Output the (x, y) coordinate of the center of the cell containing the given text.  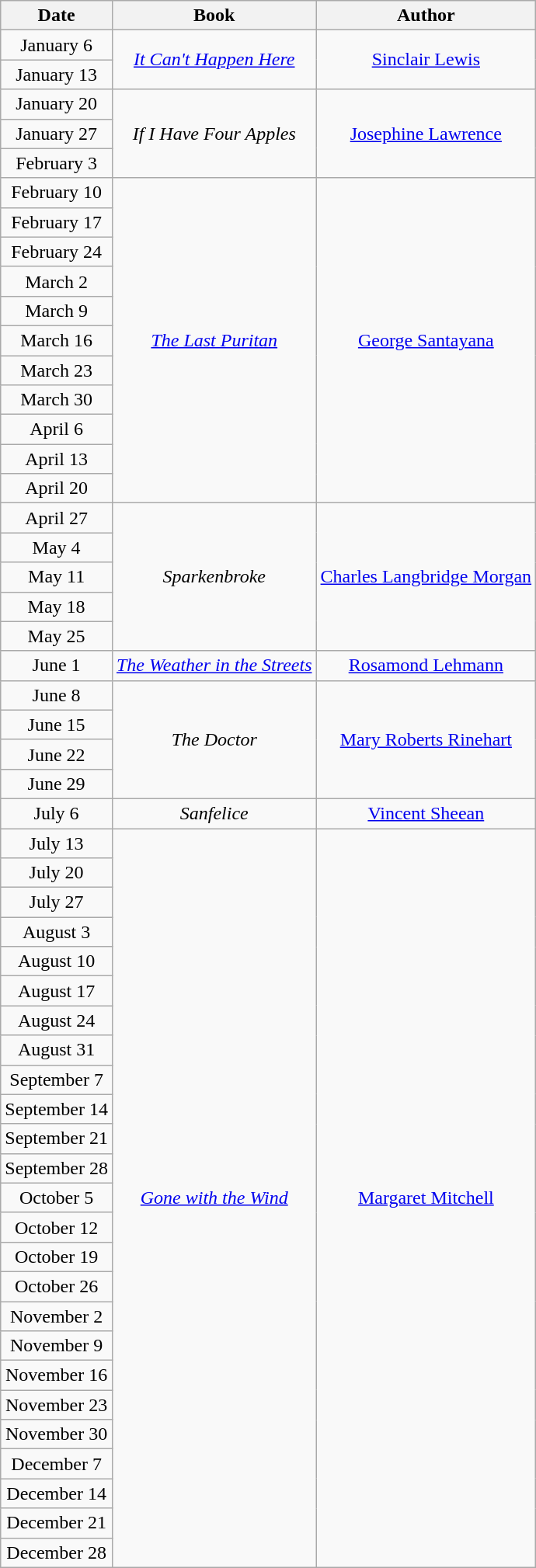
October 5 (57, 1198)
April 6 (57, 429)
George Santayana (426, 340)
The Last Puritan (214, 340)
February 10 (57, 193)
August 17 (57, 991)
September 7 (57, 1080)
November 30 (57, 1434)
June 29 (57, 784)
March 16 (57, 340)
Rosamond Lehmann (426, 666)
July 6 (57, 813)
Gone with the Wind (214, 1198)
April 13 (57, 459)
Margaret Mitchell (426, 1198)
Josephine Lawrence (426, 134)
November 9 (57, 1346)
March 9 (57, 311)
September 21 (57, 1139)
December 7 (57, 1464)
January 13 (57, 75)
July 20 (57, 873)
If I Have Four Apples (214, 134)
December 21 (57, 1523)
It Can't Happen Here (214, 60)
March 2 (57, 281)
February 24 (57, 252)
May 25 (57, 636)
Book (214, 16)
Mary Roberts Rinehart (426, 739)
Date (57, 16)
The Weather in the Streets (214, 666)
August 3 (57, 932)
August 10 (57, 961)
December 14 (57, 1493)
Sinclair Lewis (426, 60)
May 4 (57, 548)
July 27 (57, 902)
Sanfelice (214, 813)
May 11 (57, 577)
June 8 (57, 695)
October 19 (57, 1257)
November 23 (57, 1405)
September 14 (57, 1109)
January 6 (57, 45)
June 22 (57, 754)
January 20 (57, 104)
April 27 (57, 518)
November 2 (57, 1316)
September 28 (57, 1168)
October 12 (57, 1227)
December 28 (57, 1552)
March 30 (57, 400)
The Doctor (214, 739)
Charles Langbridge Morgan (426, 577)
July 13 (57, 843)
Sparkenbroke (214, 577)
March 23 (57, 370)
June 1 (57, 666)
October 26 (57, 1286)
August 31 (57, 1050)
Author (426, 16)
June 15 (57, 725)
August 24 (57, 1020)
January 27 (57, 134)
Vincent Sheean (426, 813)
February 17 (57, 222)
February 3 (57, 163)
November 16 (57, 1375)
May 18 (57, 607)
April 20 (57, 488)
